Return the (x, y) coordinate for the center point of the cell that contains the specified text.  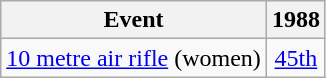
10 metre air rifle (women) (134, 58)
45th (296, 58)
1988 (296, 20)
Event (134, 20)
